Capture the cell that displays the provided text and extract its [X, Y] central coordinate. 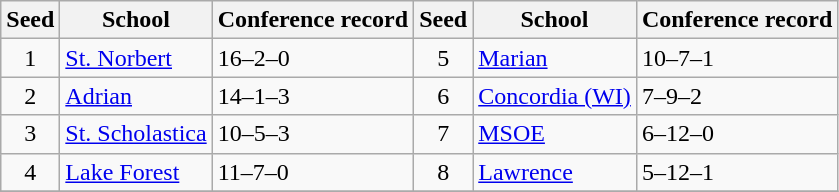
11–7–0 [312, 172]
8 [444, 172]
Marian [555, 58]
16–2–0 [312, 58]
5 [444, 58]
10–5–3 [312, 134]
10–7–1 [736, 58]
6 [444, 96]
Concordia (WI) [555, 96]
14–1–3 [312, 96]
2 [30, 96]
Lake Forest [136, 172]
3 [30, 134]
4 [30, 172]
7 [444, 134]
St. Norbert [136, 58]
St. Scholastica [136, 134]
MSOE [555, 134]
6–12–0 [736, 134]
1 [30, 58]
5–12–1 [736, 172]
Adrian [136, 96]
Lawrence [555, 172]
7–9–2 [736, 96]
